Determine the [x, y] coordinate at the center of the cell enclosing the given text.  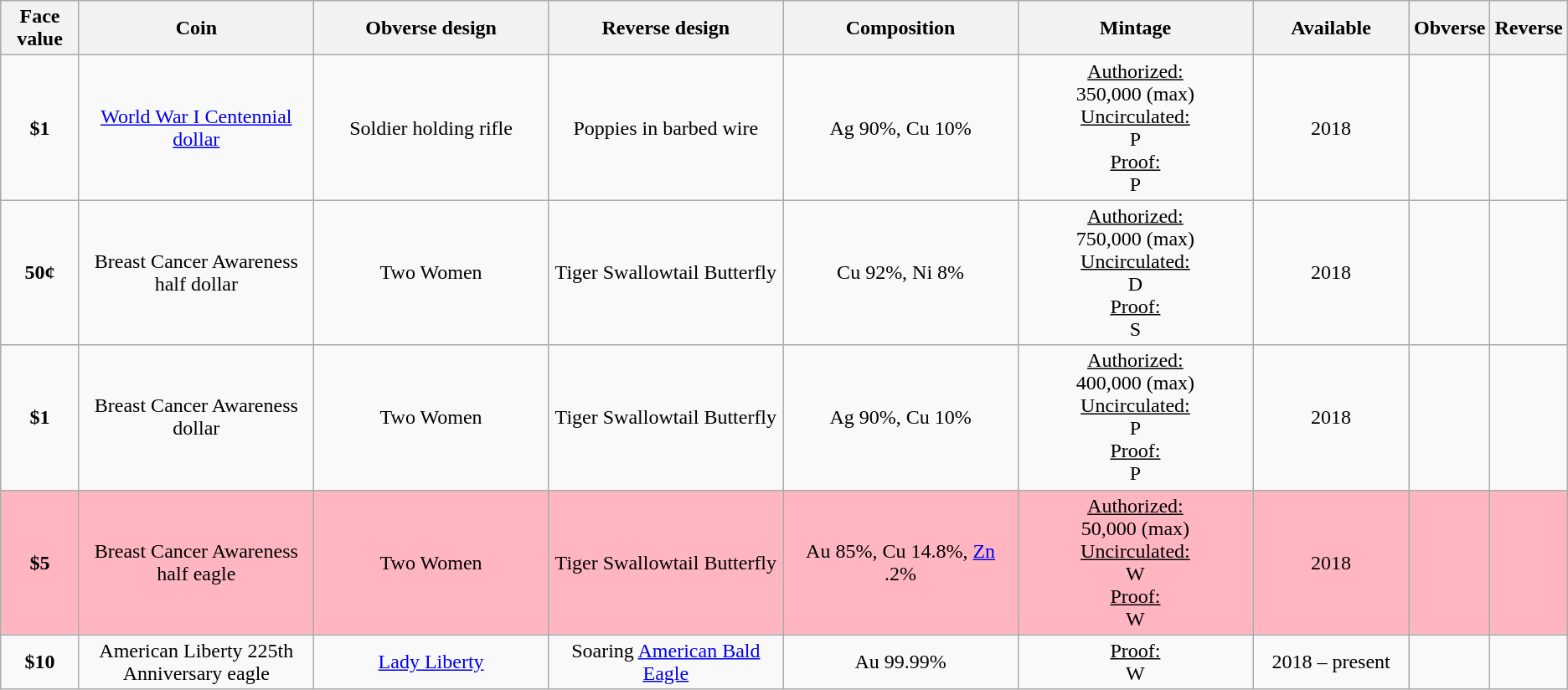
Face value [40, 28]
Composition [900, 28]
Available [1332, 28]
Soaring American Bald Eagle [666, 662]
Authorized:50,000 (max)Uncirculated: WProof: W [1135, 563]
Reverse design [666, 28]
50¢ [40, 273]
Obverse design [431, 28]
Au 99.99% [900, 662]
Breast Cancer Awareness dollar [196, 417]
Authorized:400,000 (max)Uncirculated: PProof: P [1135, 417]
$10 [40, 662]
Obverse [1450, 28]
Reverse [1529, 28]
Authorized:750,000 (max)Uncirculated: DProof: S [1135, 273]
Authorized:350,000 (max)Uncirculated: PProof: P [1135, 127]
Soldier holding rifle [431, 127]
Au 85%, Cu 14.8%, Zn .2% [900, 563]
Breast Cancer Awareness half eagle [196, 563]
Coin [196, 28]
Breast Cancer Awareness half dollar [196, 273]
Lady Liberty [431, 662]
Mintage [1135, 28]
Cu 92%, Ni 8% [900, 273]
World War I Centennial dollar [196, 127]
Proof: W [1135, 662]
Poppies in barbed wire [666, 127]
2018 – present [1332, 662]
$5 [40, 563]
American Liberty 225th Anniversary eagle [196, 662]
